Identify which cell holds the provided text, then report its [X, Y] central coordinate. 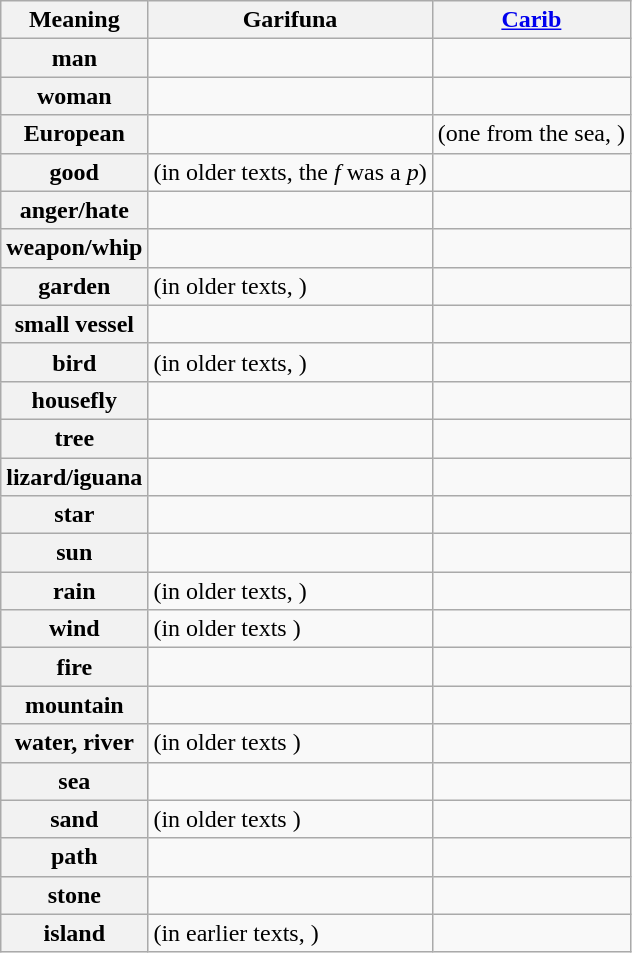
European [74, 134]
garden [74, 286]
(in earlier texts, ) [290, 933]
fire [74, 667]
sun [74, 553]
sand [74, 819]
Meaning [74, 20]
stone [74, 895]
good [74, 172]
man [74, 58]
tree [74, 438]
island [74, 933]
Carib [531, 20]
(one from the sea, ) [531, 134]
rain [74, 591]
lizard/iguana [74, 477]
weapon/whip [74, 248]
path [74, 857]
wind [74, 629]
bird [74, 362]
mountain [74, 705]
sea [74, 781]
star [74, 515]
anger/hate [74, 210]
water, river [74, 743]
housefly [74, 400]
small vessel [74, 324]
woman [74, 96]
(in older texts, the f was a p) [290, 172]
Garifuna [290, 20]
